Provide the (x, y) coordinate of the cell's center where the given text is located.  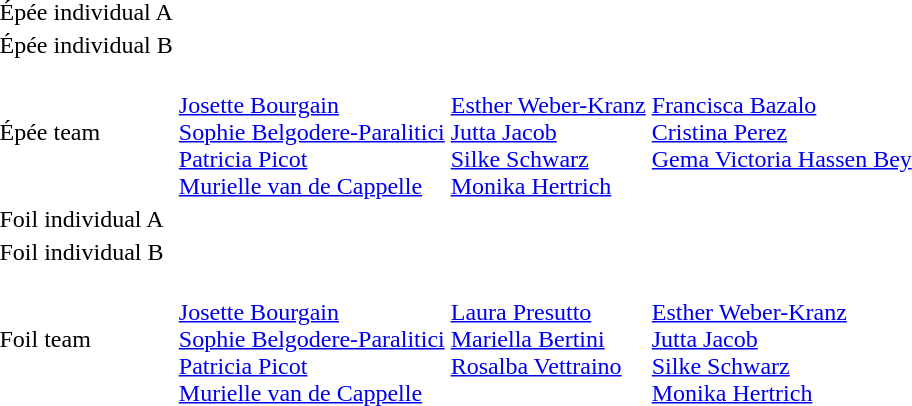
Josette Bourgain Sophie Belgodere-Paralitici Patricia Picot Murielle van de Cappelle (312, 132)
Esther Weber-Kranz Jutta Jacob Silke Schwarz Monika Hertrich (548, 132)
